Extract the [X, Y] coordinate from the center of the cell holding the provided text.  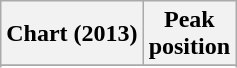
Peakposition [189, 34]
Chart (2013) [72, 34]
